Pinpoint the cell where the given text exists, returning its (x, y) midpoint coordinate. 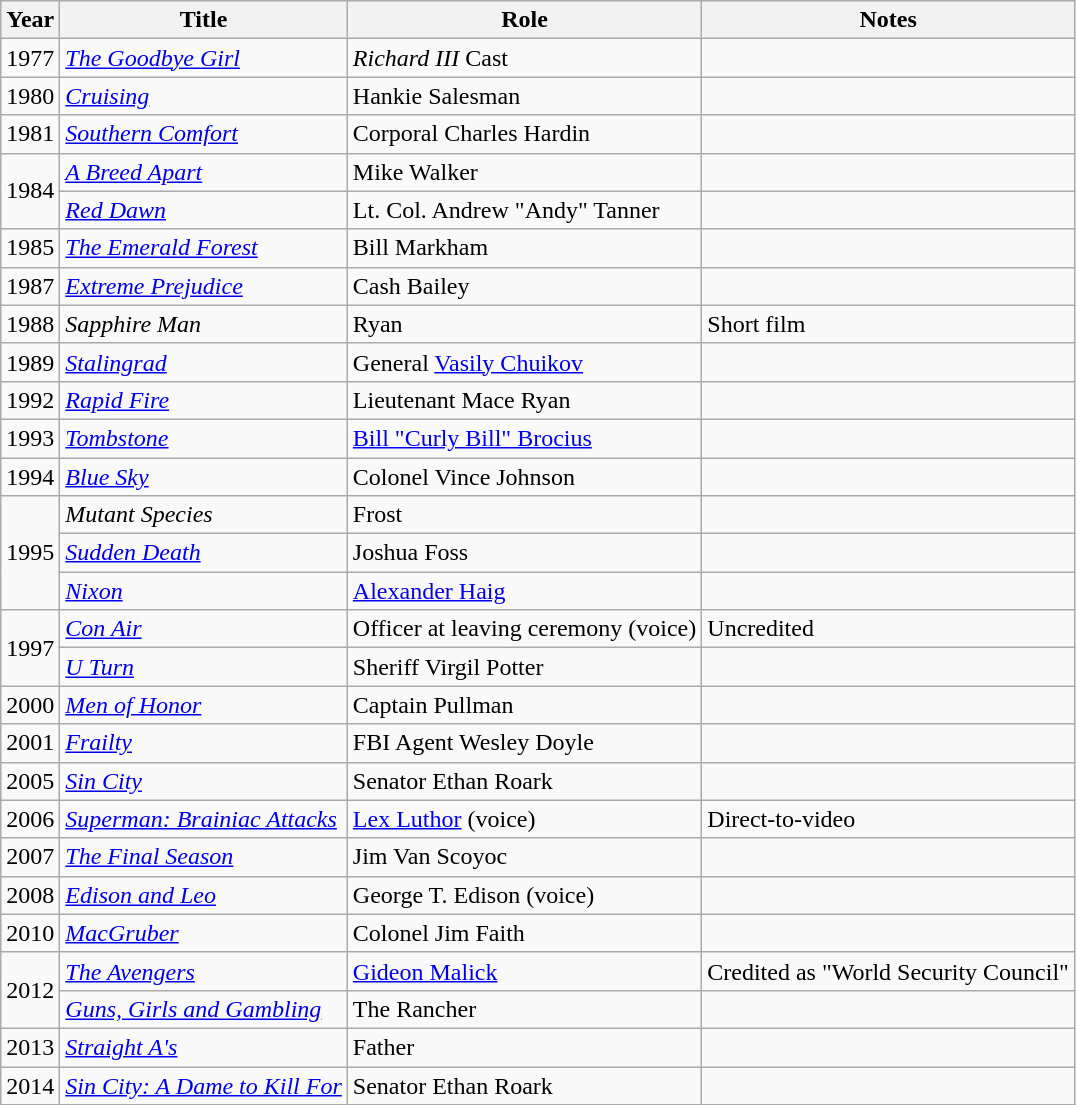
Nixon (204, 591)
Stalingrad (204, 362)
The Rancher (524, 1009)
Father (524, 1047)
Cash Bailey (524, 286)
Jim Van Scoyoc (524, 857)
1993 (30, 438)
Cruising (204, 96)
Hankie Salesman (524, 96)
Mutant Species (204, 515)
1980 (30, 96)
Sin City: A Dame to Kill For (204, 1085)
Con Air (204, 629)
Guns, Girls and Gambling (204, 1009)
Men of Honor (204, 705)
Mike Walker (524, 172)
The Avengers (204, 971)
2000 (30, 705)
Bill Markham (524, 248)
1997 (30, 648)
Sin City (204, 781)
Richard III Cast (524, 58)
Ryan (524, 324)
Role (524, 20)
1984 (30, 191)
Lt. Col. Andrew "Andy" Tanner (524, 210)
Credited as "World Security Council" (888, 971)
Red Dawn (204, 210)
1977 (30, 58)
Direct-to-video (888, 819)
Gideon Malick (524, 971)
2012 (30, 990)
Sudden Death (204, 553)
The Emerald Forest (204, 248)
U Turn (204, 667)
Blue Sky (204, 477)
Joshua Foss (524, 553)
Short film (888, 324)
2006 (30, 819)
A Breed Apart (204, 172)
Year (30, 20)
2014 (30, 1085)
Frailty (204, 743)
2007 (30, 857)
2005 (30, 781)
Extreme Prejudice (204, 286)
1994 (30, 477)
1985 (30, 248)
Alexander Haig (524, 591)
Straight A's (204, 1047)
2008 (30, 895)
Sapphire Man (204, 324)
Frost (524, 515)
1989 (30, 362)
Uncredited (888, 629)
FBI Agent Wesley Doyle (524, 743)
Sheriff Virgil Potter (524, 667)
The Goodbye Girl (204, 58)
1987 (30, 286)
Lex Luthor (voice) (524, 819)
George T. Edison (voice) (524, 895)
Title (204, 20)
1992 (30, 400)
The Final Season (204, 857)
2013 (30, 1047)
Notes (888, 20)
MacGruber (204, 933)
Tombstone (204, 438)
Rapid Fire (204, 400)
Colonel Vince Johnson (524, 477)
2010 (30, 933)
Officer at leaving ceremony (voice) (524, 629)
Lieutenant Mace Ryan (524, 400)
Edison and Leo (204, 895)
1988 (30, 324)
General Vasily Chuikov (524, 362)
1981 (30, 134)
Captain Pullman (524, 705)
1995 (30, 553)
Southern Comfort (204, 134)
Superman: Brainiac Attacks (204, 819)
Colonel Jim Faith (524, 933)
Corporal Charles Hardin (524, 134)
Bill "Curly Bill" Brocius (524, 438)
2001 (30, 743)
